Detect which cell encompasses the target text, then output its [X, Y] center coordinate. 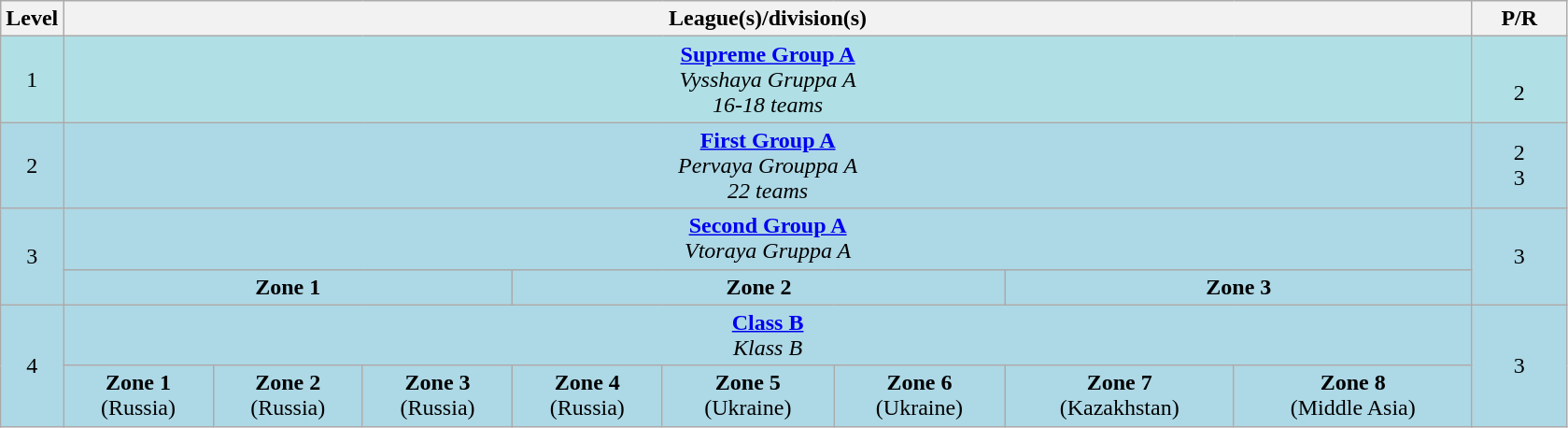
Supreme Group AVysshaya Gruppa A16-18 teams [768, 79]
First Group APervaya Grouppa A22 teams [768, 165]
Second Group A Vtoraya Gruppa A [768, 239]
4 [32, 365]
2 3 [1519, 165]
Zone 6(Ukraine) [920, 396]
Zone 3(Russia) [437, 396]
Level [32, 19]
Zone 3 [1238, 287]
1 [32, 79]
Class B Klass B [768, 335]
Zone 5(Ukraine) [748, 396]
Zone 2 [759, 287]
Zone 7(Kazakhstan) [1119, 396]
League(s)/division(s) [768, 19]
Zone 1 [288, 287]
Zone 1(Russia) [138, 396]
Zone 2(Russia) [288, 396]
Zone 4(Russia) [587, 396]
P/R [1519, 19]
Zone 8(Middle Asia) [1352, 396]
